Provide the (x, y) coordinate of the cell's center where the given text is located.  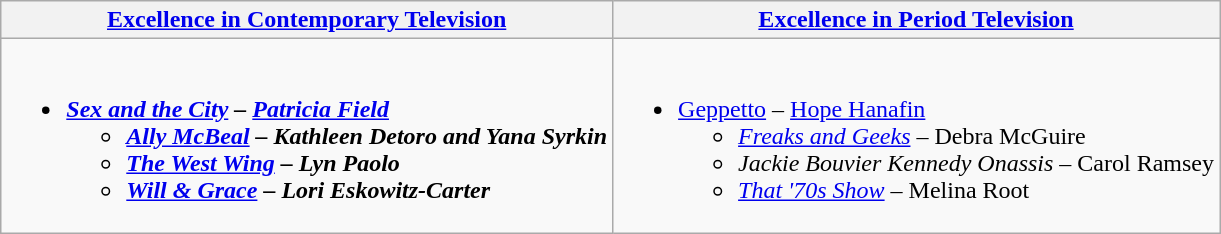
Geppetto – Hope HanafinFreaks and Geeks – Debra McGuireJackie Bouvier Kennedy Onassis – Carol RamseyThat '70s Show – Melina Root (916, 136)
Sex and the City – Patricia FieldAlly McBeal – Kathleen Detoro and Yana SyrkinThe West Wing – Lyn PaoloWill & Grace – Lori Eskowitz-Carter (307, 136)
Excellence in Contemporary Television (307, 20)
Excellence in Period Television (916, 20)
